Search for the cell housing the specified text and yield its (X, Y) center coordinate. 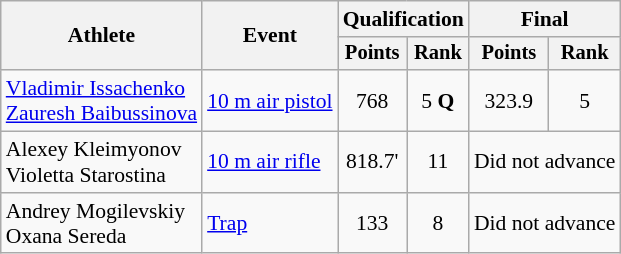
8 (438, 224)
818.7' (372, 162)
5 (585, 100)
Trap (270, 224)
10 m air rifle (270, 162)
323.9 (509, 100)
10 m air pistol (270, 100)
11 (438, 162)
Andrey MogilevskiyOxana Sereda (102, 224)
Qualification (404, 19)
5 Q (438, 100)
Final (545, 19)
768 (372, 100)
Event (270, 36)
133 (372, 224)
Alexey KleimyonovVioletta Starostina (102, 162)
Vladimir IssachenkoZauresh Baibussinova (102, 100)
Athlete (102, 36)
